Find where the given text appears and provide that cell's center as [X, Y] coordinate. 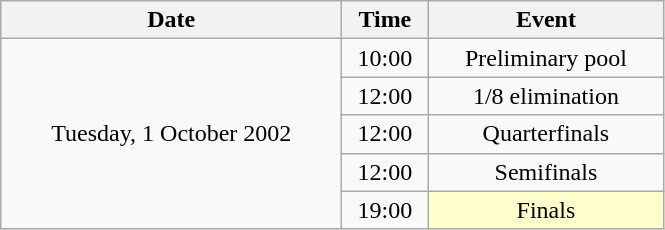
Semifinals [546, 172]
Finals [546, 210]
Time [385, 20]
Date [172, 20]
1/8 elimination [546, 96]
Quarterfinals [546, 134]
19:00 [385, 210]
Preliminary pool [546, 58]
Tuesday, 1 October 2002 [172, 134]
10:00 [385, 58]
Event [546, 20]
